Provide the [X, Y] coordinate of the cell's center where the given text is located.  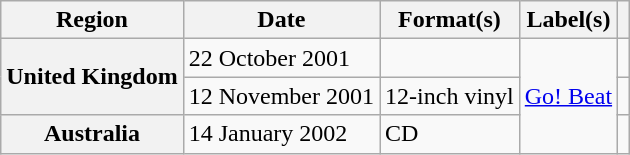
22 October 2001 [281, 58]
Go! Beat [568, 96]
CD [450, 134]
Australia [92, 134]
Date [281, 20]
12-inch vinyl [450, 96]
Format(s) [450, 20]
12 November 2001 [281, 96]
United Kingdom [92, 77]
Label(s) [568, 20]
Region [92, 20]
14 January 2002 [281, 134]
